Pinpoint the cell where the given text exists, returning its [X, Y] midpoint coordinate. 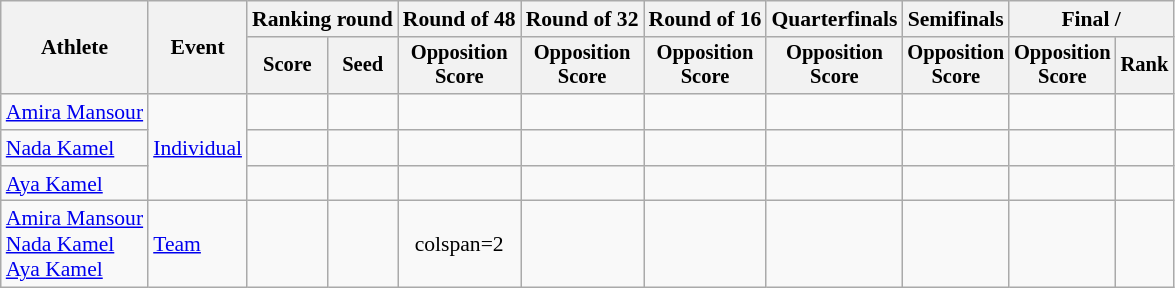
Seed [363, 66]
colspan=2 [460, 244]
Quarterfinals [834, 19]
Round of 16 [706, 19]
Aya Kamel [74, 184]
Amira MansourNada KamelAya Kamel [74, 244]
Team [198, 244]
Final / [1091, 19]
Rank [1145, 66]
Athlete [74, 48]
Amira Mansour [74, 112]
Event [198, 48]
Score [288, 66]
Individual [198, 148]
Nada Kamel [74, 148]
Round of 48 [460, 19]
Semifinals [956, 19]
Ranking round [322, 19]
Round of 32 [582, 19]
